For the text-containing cell, return its midpoint in [x, y] coordinate format. 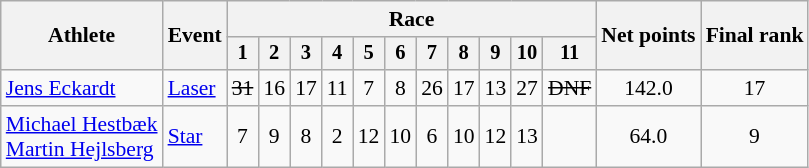
1 [243, 54]
Laser [195, 88]
Final rank [755, 36]
64.0 [648, 136]
4 [338, 54]
Michael HestbækMartin Hejlsberg [82, 136]
16 [274, 88]
Star [195, 136]
Net points [648, 36]
Athlete [82, 36]
3 [306, 54]
DNF [570, 88]
142.0 [648, 88]
31 [243, 88]
26 [432, 88]
27 [527, 88]
Event [195, 36]
Race [412, 19]
5 [369, 54]
Jens Eckardt [82, 88]
